Search for the cell housing the specified text and yield its [x, y] center coordinate. 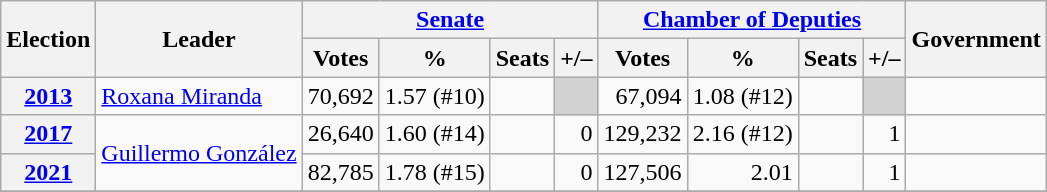
Guillermo González [199, 153]
1.57 (#10) [434, 96]
2017 [48, 134]
Election [48, 39]
1.08 (#12) [742, 96]
2013 [48, 96]
2021 [48, 172]
82,785 [340, 172]
26,640 [340, 134]
Government [976, 39]
Leader [199, 39]
70,692 [340, 96]
129,232 [642, 134]
1.78 (#15) [434, 172]
Chamber of Deputies [752, 20]
Roxana Miranda [199, 96]
127,506 [642, 172]
Senate [450, 20]
1.60 (#14) [434, 134]
2.16 (#12) [742, 134]
67,094 [642, 96]
2.01 [742, 172]
